Return the (X, Y) coordinate for the center point of the cell that contains the specified text.  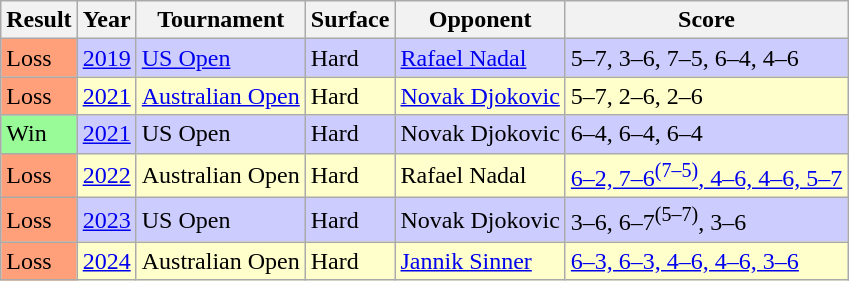
Result (39, 20)
Tournament (220, 20)
2019 (106, 58)
Win (39, 134)
2023 (106, 220)
3–6, 6–7(5–7), 3–6 (706, 220)
6–2, 7–6(7–5), 4–6, 4–6, 5–7 (706, 176)
Surface (350, 20)
6–4, 6–4, 6–4 (706, 134)
Year (106, 20)
2024 (106, 261)
6–3, 6–3, 4–6, 4–6, 3–6 (706, 261)
Jannik Sinner (480, 261)
5–7, 2–6, 2–6 (706, 96)
5–7, 3–6, 7–5, 6–4, 4–6 (706, 58)
Score (706, 20)
2022 (106, 176)
Opponent (480, 20)
